Determine the (x, y) coordinate at the center of the cell enclosing the given text.  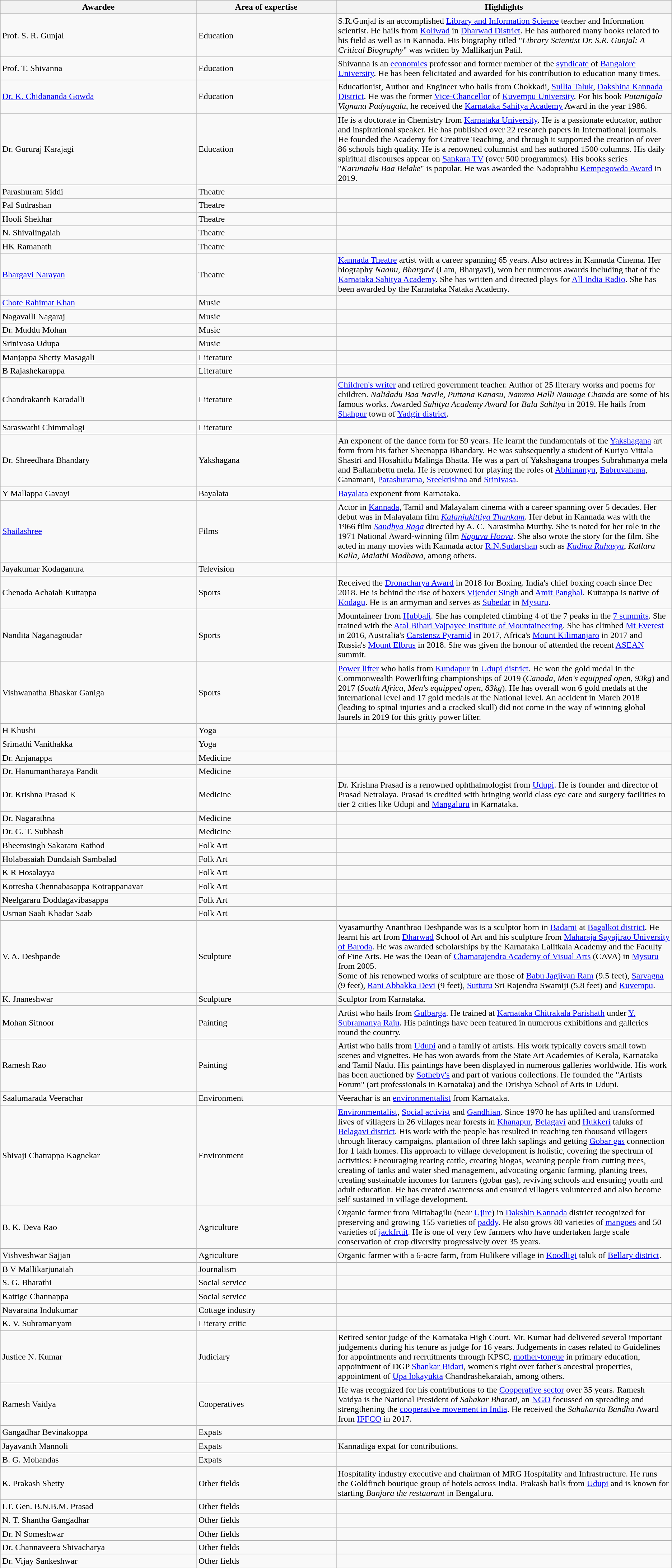
Bheemsingh Sakaram Rathod (98, 845)
B. K. Deva Rao (98, 1227)
Srinivasa Udupa (98, 344)
Kannadiga expat for contributions. (504, 1446)
Bayalata (266, 493)
Chandrakanth Karadalli (98, 399)
B Rajashekarappa (98, 371)
Pal Sudrashan (98, 205)
B. G. Mohandas (98, 1460)
Gangadhar Bevinakoppa (98, 1432)
Holabasaiah Dundaiah Sambalad (98, 859)
Prof. T. Shivanna (98, 68)
Mohan Sitnoor (98, 1022)
Awardee (98, 7)
Films (266, 531)
Dr. Krishna Prasad K (98, 795)
Area of expertise (266, 7)
Ramesh Rao (98, 1065)
K. V. Subramanyam (98, 1324)
LT. Gen. B.N.B.M. Prasad (98, 1506)
H Khushi (98, 730)
Navaratna Indukumar (98, 1310)
Highlights (504, 7)
Dr. N Someshwar (98, 1534)
Kotresha Chennabasappa Kotrappanavar (98, 886)
Dr. Muddu Mohan (98, 330)
Nandita Naganagoudar (98, 635)
Chote Rahimat Khan (98, 302)
Veerachar is an environmentalist from Karnataka. (504, 1098)
Bayalata exponent from Karnataka. (504, 493)
Dr. Nagarathna (98, 818)
Dr. Hanumantharaya Pandit (98, 771)
Dr. Channaveera Shivacharya (98, 1548)
Cooperatives (266, 1404)
Saalumarada Veerachar (98, 1098)
Cottage industry (266, 1310)
Jayakumar Kodaganura (98, 569)
Yakshagana (266, 460)
Vishwanatha Bhaskar Ganiga (98, 693)
Dr. Gururaj Karajagi (98, 149)
Literary critic (266, 1324)
N. Shivalingaiah (98, 233)
B V Mallikarjunaiah (98, 1269)
Judiciary (266, 1357)
Journalism (266, 1269)
K R Hosalayya (98, 873)
K. Jnaneshwar (98, 999)
Vishveshwar Sajjan (98, 1255)
Nagavalli Nagaraj (98, 316)
Chenada Achaiah Kuttappa (98, 592)
Justice N. Kumar (98, 1357)
Sculptor from Karnataka. (504, 999)
Jayavanth Mannoli (98, 1446)
Dr. Anjanappa (98, 757)
Shivaji Chatrappa Kagnekar (98, 1155)
Kattige Channappa (98, 1296)
Ramesh Vaidya (98, 1404)
Manjappa Shetty Masagali (98, 357)
Shailashree (98, 531)
V. A. Deshpande (98, 956)
Dr. Shreedhara Bhandary (98, 460)
Organic farmer with a 6-acre farm, from Hulikere village in Koodligi taluk of Bellary district. (504, 1255)
Dr. G. T. Subhash (98, 832)
Parashuram Siddi (98, 192)
Neelgararu Doddagavibasappa (98, 900)
HK Ramanath (98, 246)
Saraswathi Chimmalagi (98, 427)
Srimathi Vanithakka (98, 744)
Dr. Vijay Sankeshwar (98, 1561)
Dr. K. Chidananda Gowda (98, 97)
S. G. Bharathi (98, 1283)
Y Mallappa Gavayi (98, 493)
Bhargavi Narayan (98, 274)
Hooli Shekhar (98, 219)
K. Prakash Shetty (98, 1483)
Prof. S. R. Gunjal (98, 35)
Television (266, 569)
Usman Saab Khadar Saab (98, 914)
N. T. Shantha Gangadhar (98, 1520)
